Find where the given text appears and provide that cell's center as [x, y] coordinate. 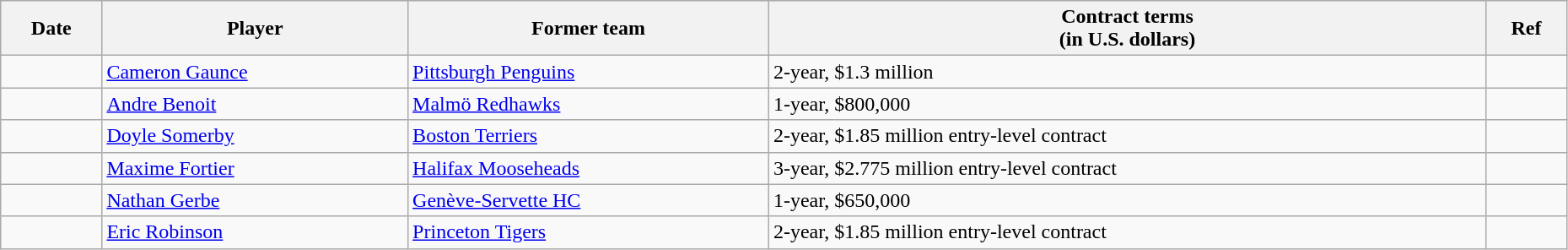
Halifax Mooseheads [589, 168]
Nathan Gerbe [255, 200]
3-year, $2.775 million entry-level contract [1127, 168]
Maxime Fortier [255, 168]
Ref [1527, 29]
2-year, $1.3 million [1127, 72]
Pittsburgh Penguins [589, 72]
Doyle Somerby [255, 136]
Player [255, 29]
Andre Benoit [255, 104]
Princeton Tigers [589, 232]
1-year, $800,000 [1127, 104]
Boston Terriers [589, 136]
Genève-Servette HC [589, 200]
Eric Robinson [255, 232]
Malmö Redhawks [589, 104]
Former team [589, 29]
Date [51, 29]
1-year, $650,000 [1127, 200]
Cameron Gaunce [255, 72]
Contract terms(in U.S. dollars) [1127, 29]
